From the cell containing the given text, extract its center point as (X, Y) coordinate. 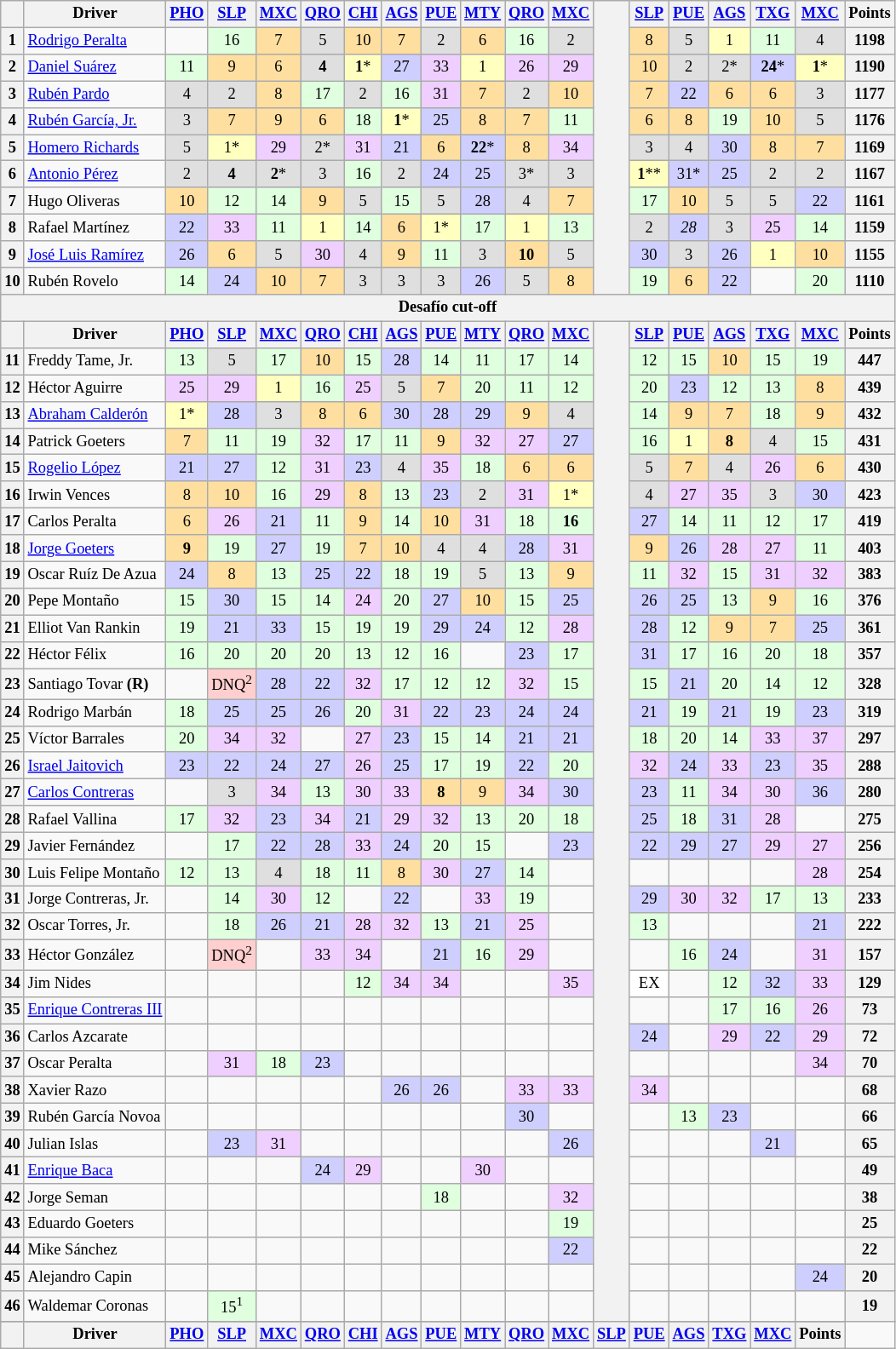
275 (870, 819)
129 (870, 983)
Elliot Van Rankin (95, 629)
Abraham Calderón (95, 414)
Rodrigo Marbán (95, 712)
Jorge Seman (95, 1197)
65 (870, 1143)
Javier Fernández (95, 847)
Alejandro Capin (95, 1277)
233 (870, 899)
24* (773, 68)
44 (12, 1250)
Santiago Tovar (R) (95, 684)
72 (870, 1037)
419 (870, 521)
Carlos Peralta (95, 521)
70 (870, 1063)
Carlos Azcarate (95, 1037)
42 (12, 1197)
Irwin Vences (95, 496)
Enrique Contreras III (95, 1010)
Israel Jaitovich (95, 766)
Víctor Barrales (95, 739)
39 (12, 1117)
254 (870, 872)
1198 (870, 41)
41 (12, 1170)
328 (870, 684)
46 (12, 1306)
Rafael Vallina (95, 819)
Rafael Martínez (95, 228)
Oscar Peralta (95, 1063)
256 (870, 847)
40 (12, 1143)
1155 (870, 254)
280 (870, 792)
Xavier Razo (95, 1090)
Oscar Torres, Jr. (95, 927)
Mike Sánchez (95, 1250)
Rubén Rovelo (95, 281)
Rodrigo Peralta (95, 41)
1167 (870, 174)
Waldemar Coronas (95, 1306)
1110 (870, 281)
Jorge Goeters (95, 548)
431 (870, 441)
432 (870, 414)
1161 (870, 201)
376 (870, 601)
Pepe Montaño (95, 601)
1169 (870, 148)
361 (870, 629)
297 (870, 739)
Homero Richards (95, 148)
1159 (870, 228)
Rubén García, Jr. (95, 121)
45 (12, 1277)
383 (870, 576)
66 (870, 1117)
Eduardo Goeters (95, 1225)
1190 (870, 68)
68 (870, 1090)
Héctor Félix (95, 656)
Carlos Contreras (95, 792)
43 (12, 1225)
3* (526, 174)
403 (870, 548)
447 (870, 361)
Julian Islas (95, 1143)
430 (870, 468)
EX (649, 983)
Héctor González (95, 955)
Freddy Tame, Jr. (95, 361)
423 (870, 496)
31* (688, 174)
Oscar Ruíz De Azua (95, 576)
49 (870, 1170)
157 (870, 955)
Luis Felipe Montaño (95, 872)
1** (649, 174)
Jorge Contreras, Jr. (95, 899)
151 (232, 1306)
1177 (870, 94)
Patrick Goeters (95, 441)
Héctor Aguirre (95, 388)
Antonio Pérez (95, 174)
73 (870, 1010)
357 (870, 656)
288 (870, 766)
22* (483, 148)
Rubén García Novoa (95, 1117)
Rubén Pardo (95, 94)
1176 (870, 121)
439 (870, 388)
319 (870, 712)
Desafío cut-off (448, 308)
Enrique Baca (95, 1170)
Rogelio López (95, 468)
Daniel Suárez (95, 68)
222 (870, 927)
Jim Nides (95, 983)
José Luis Ramírez (95, 254)
Hugo Oliveras (95, 201)
